Find where the given text appears and provide that cell's center as [X, Y] coordinate. 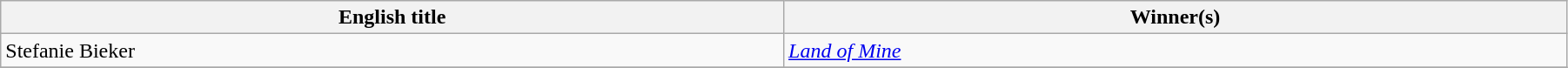
Winner(s) [1176, 17]
English title [392, 17]
Stefanie Bieker [392, 51]
Land of Mine [1176, 51]
